Scan for the cell matching the given text and deliver its (X, Y) coordinate at center. 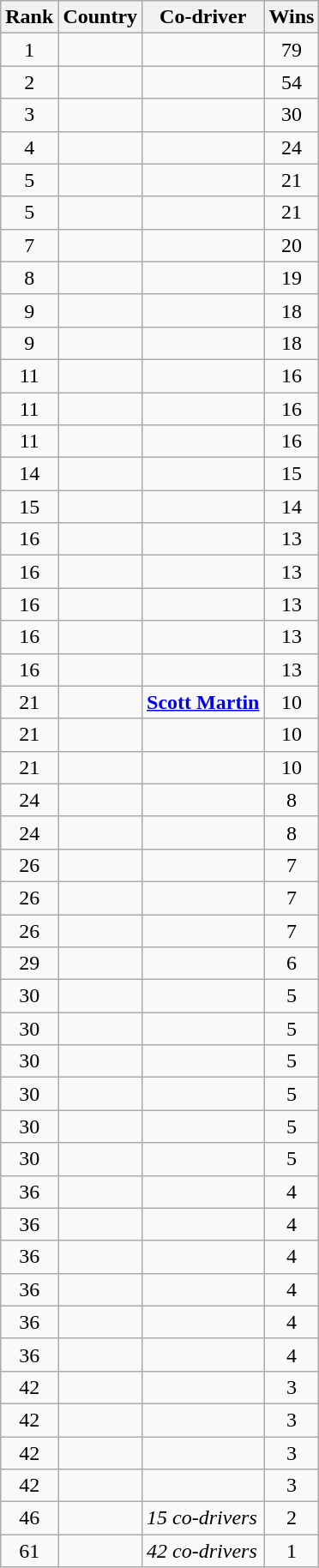
Country (100, 17)
19 (292, 278)
20 (292, 245)
Rank (29, 17)
46 (29, 1518)
15 co-drivers (203, 1518)
61 (29, 1551)
29 (29, 964)
54 (292, 82)
Scott Martin (203, 702)
6 (292, 964)
Wins (292, 17)
42 co-drivers (203, 1551)
Co-driver (203, 17)
79 (292, 50)
